From the cell containing the given text, extract its center point as [X, Y] coordinate. 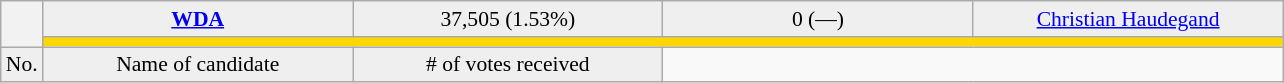
No. [22, 65]
Christian Haudegand [1128, 19]
# of votes received [508, 65]
WDA [198, 19]
0 (—) [818, 19]
Name of candidate [198, 65]
37,505 (1.53%) [508, 19]
